Determine the (x, y) coordinate at the center of the cell enclosing the given text.  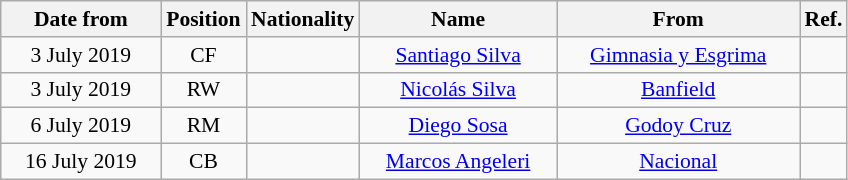
16 July 2019 (81, 162)
CB (204, 162)
Nicolás Silva (458, 90)
From (678, 19)
Diego Sosa (458, 126)
Name (458, 19)
Position (204, 19)
RW (204, 90)
Godoy Cruz (678, 126)
Ref. (824, 19)
Nacional (678, 162)
Santiago Silva (458, 55)
RM (204, 126)
Nationality (302, 19)
Marcos Angeleri (458, 162)
CF (204, 55)
Date from (81, 19)
6 July 2019 (81, 126)
Banfield (678, 90)
Gimnasia y Esgrima (678, 55)
